Locate the cell with the specified text and output its [x, y] center coordinate. 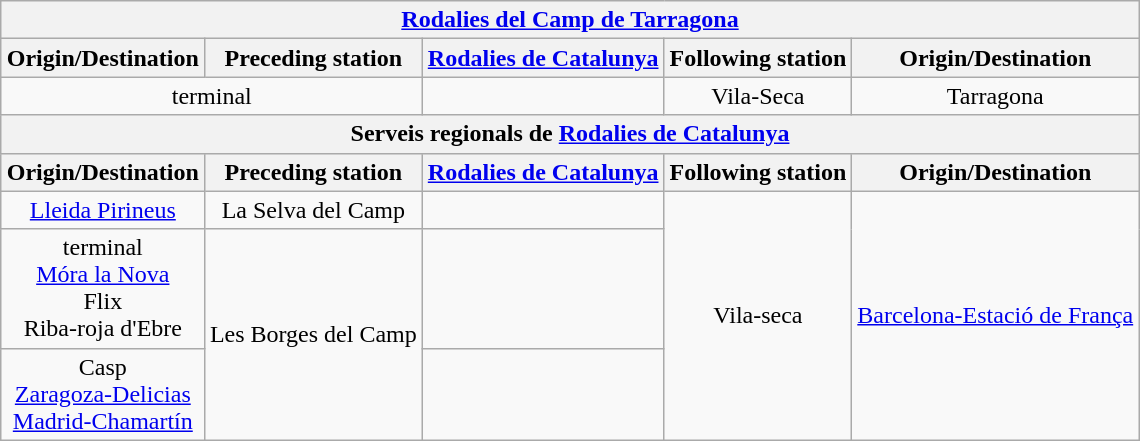
Barcelona-Estació de França [996, 316]
Vila-seca [758, 316]
Rodalies del Camp de Tarragona [570, 20]
Vila-Seca [758, 96]
Serveis regionals de Rodalies de Catalunya [570, 134]
La Selva del Camp [313, 210]
Les Borges del Camp [313, 334]
terminal [212, 96]
CaspZaragoza-DeliciasMadrid-Chamartín [102, 394]
Lleida Pirineus [102, 210]
Tarragona [996, 96]
terminalMóra la NovaFlixRiba-roja d'Ebre [102, 288]
